Determine the (X, Y) coordinate at the center of the cell enclosing the given text.  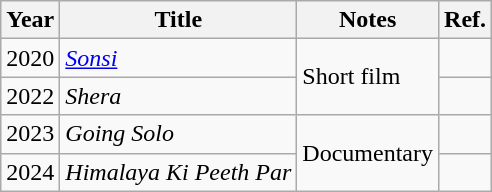
Year (30, 20)
Going Solo (178, 134)
2023 (30, 134)
Sonsi (178, 58)
Ref. (466, 20)
Notes (368, 20)
Himalaya Ki Peeth Par (178, 172)
Title (178, 20)
2024 (30, 172)
Shera (178, 96)
2020 (30, 58)
Short film (368, 77)
Documentary (368, 153)
2022 (30, 96)
